Provide the (x, y) coordinate of the cell's center where the given text is located.  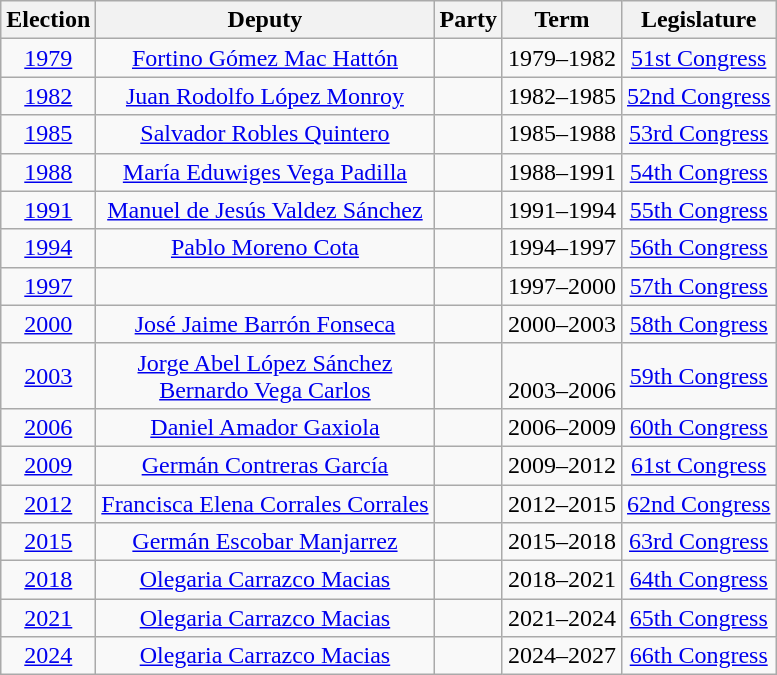
Fortino Gómez Mac Hattón (265, 58)
2021–2024 (562, 618)
2024–2027 (562, 656)
1991–1994 (562, 210)
Manuel de Jesús Valdez Sánchez (265, 210)
2009 (48, 465)
54th Congress (699, 172)
2006 (48, 427)
1997 (48, 286)
59th Congress (699, 376)
1997–2000 (562, 286)
Salvador Robles Quintero (265, 134)
57th Congress (699, 286)
Juan Rodolfo López Monroy (265, 96)
1991 (48, 210)
56th Congress (699, 248)
2003–2006 (562, 376)
2018–2021 (562, 580)
Germán Escobar Manjarrez (265, 542)
2015–2018 (562, 542)
2012–2015 (562, 503)
Daniel Amador Gaxiola (265, 427)
2018 (48, 580)
2015 (48, 542)
1988–1991 (562, 172)
1979 (48, 58)
Pablo Moreno Cota (265, 248)
1985 (48, 134)
Election (48, 20)
2012 (48, 503)
José Jaime Barrón Fonseca (265, 324)
1982 (48, 96)
65th Congress (699, 618)
1994 (48, 248)
2003 (48, 376)
61st Congress (699, 465)
2006–2009 (562, 427)
2009–2012 (562, 465)
Legislature (699, 20)
55th Congress (699, 210)
63rd Congress (699, 542)
2024 (48, 656)
2000 (48, 324)
64th Congress (699, 580)
66th Congress (699, 656)
1985–1988 (562, 134)
51st Congress (699, 58)
Francisca Elena Corrales Corrales (265, 503)
Deputy (265, 20)
2000–2003 (562, 324)
Germán Contreras García (265, 465)
1988 (48, 172)
Party (468, 20)
1979–1982 (562, 58)
María Eduwiges Vega Padilla (265, 172)
2021 (48, 618)
52nd Congress (699, 96)
62nd Congress (699, 503)
Jorge Abel López SánchezBernardo Vega Carlos (265, 376)
1994–1997 (562, 248)
53rd Congress (699, 134)
1982–1985 (562, 96)
58th Congress (699, 324)
Term (562, 20)
60th Congress (699, 427)
